Return the [X, Y] coordinate for the center point of the cell that contains the specified text.  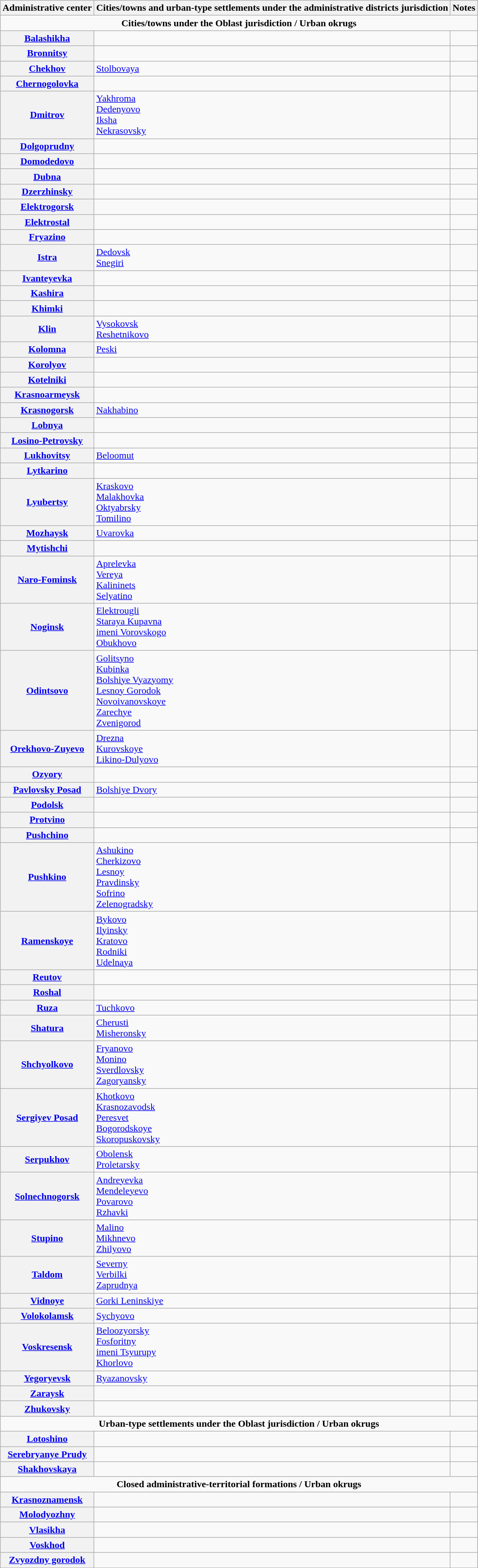
Lukhovitsy [47, 455]
Ashukino Cherkizovo Lesnoy Pravdinsky Sofrino Zelenogradsky [272, 877]
Shatura [47, 1028]
Vysokovsk Reshetnikovo [272, 329]
Odintsovo [47, 690]
Fryanovo Monino Sverdlovsky Zagoryansky [272, 1065]
Pushchino [47, 835]
Serebryanye Prudy [47, 1454]
Khimki [47, 308]
Klin [47, 329]
Ruza [47, 1007]
Pushkino [47, 877]
Khotkovo Krasnozavodsk Peresvet Bogorodskoye Skoropuskovsky [272, 1117]
Beloozyorsky Fosforitny imeni Tsyurupy Khorlovo [272, 1347]
Protvino [47, 820]
Dzerzhinsky [47, 191]
Ryazanovsky [272, 1378]
Gorki Leninskiye [272, 1301]
Voskhod [47, 1545]
Dubna [47, 176]
Shchyolkovo [47, 1065]
Roshal [47, 992]
Beloomut [272, 455]
Peski [272, 349]
Krasnoznamensk [47, 1500]
Korolyov [47, 365]
Lobnya [47, 425]
Severny Verbilki Zaprudnya [272, 1275]
Fryazino [47, 237]
Notes [464, 8]
Solnechnogorsk [47, 1196]
Kashira [47, 293]
Dolgoprudny [47, 146]
Malino Mikhnevo Zhilyovo [272, 1238]
Mozhaysk [47, 533]
Dedovsk Snegiri [272, 258]
Aprelevka Vereya Kalininets Selyatino [272, 579]
Chernogolovka [47, 84]
Orekhovo-Zuyevo [47, 749]
Krasnogorsk [47, 410]
Balashikha [47, 38]
Serpukhov [47, 1160]
Bykovo Ilyinsky Kratovo Rodniki Udelnaya [272, 940]
Molodyozhny [47, 1515]
Drezna Kurovskoye Likino-Dulyovo [272, 749]
Dmitrov [47, 115]
Kolomna [47, 349]
Nakhabino [272, 410]
Stupino [47, 1238]
Cherusti Misheronsky [272, 1028]
Naro-Fominsk [47, 579]
Sergiyev Posad [47, 1117]
Reutov [47, 977]
Yegoryevsk [47, 1378]
Golitsyno Kubinka Bolshiye Vyazyomy Lesnoy Gorodok Novoivanovskoye Zarechye Zvenigorod [272, 690]
Bronnitsy [47, 53]
Kotelniki [47, 380]
Noginsk [47, 627]
Lotoshino [47, 1439]
Closed administrative-territorial formations / Urban okrugs [239, 1484]
Taldom [47, 1275]
Voskresensk [47, 1347]
Administrative center [47, 8]
Stolbovaya [272, 68]
Elektrostal [47, 222]
Ramenskoye [47, 940]
Tuchkovo [272, 1007]
Chekhov [47, 68]
Urban-type settlements under the Oblast jurisdiction / Urban okrugs [239, 1424]
Volokolamsk [47, 1316]
Domodedovo [47, 161]
Bolshiye Dvory [272, 790]
Sychyovo [272, 1316]
Zhukovsky [47, 1408]
Podolsk [47, 805]
Cities/towns under the Oblast jurisdiction / Urban okrugs [239, 23]
Yakhroma Dedenyovo Iksha Nekrasovsky [272, 115]
Lyubertsy [47, 502]
Ozyory [47, 774]
Krasnoarmeysk [47, 395]
Cities/towns and urban-type settlements under the administrative districts jurisdiction [272, 8]
Vidnoye [47, 1301]
Elektrogorsk [47, 207]
Lytkarino [47, 470]
Pavlovsky Posad [47, 790]
Istra [47, 258]
Mytishchi [47, 548]
Zaraysk [47, 1393]
Losino-Petrovsky [47, 440]
Shakhovskaya [47, 1469]
Kraskovo Malakhovka Oktyabrsky Tomilino [272, 502]
Ivanteyevka [47, 278]
Uvarovka [272, 533]
Elektrougli Staraya Kupavna imeni Vorovskogo Obukhovo [272, 627]
Vlasikha [47, 1530]
Zvyozdny gorodok [47, 1560]
Obolensk Proletarsky [272, 1160]
Andreyevka Mendeleyevo Povarovo Rzhavki [272, 1196]
